Return the (X, Y) coordinate for the center point of the cell that contains the specified text.  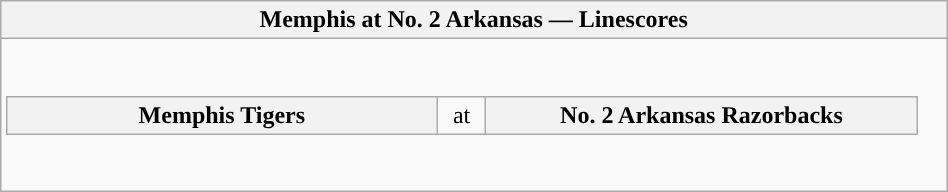
at (462, 115)
Memphis Tigers at No. 2 Arkansas Razorbacks (474, 116)
No. 2 Arkansas Razorbacks (702, 115)
Memphis Tigers (222, 115)
Memphis at No. 2 Arkansas — Linescores (474, 20)
